Search for the cell housing the specified text and yield its [X, Y] center coordinate. 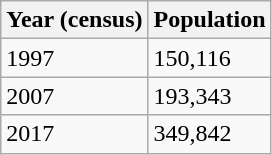
2007 [74, 96]
1997 [74, 58]
Population [210, 20]
150,116 [210, 58]
2017 [74, 134]
Year (census) [74, 20]
193,343 [210, 96]
349,842 [210, 134]
